Output the [X, Y] coordinate of the center of the cell containing the given text.  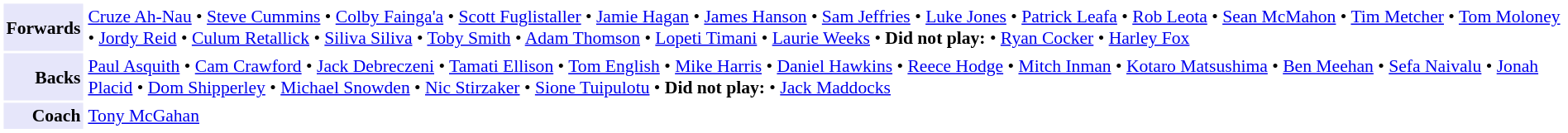
Coach [43, 116]
Backs [43, 76]
Forwards [43, 26]
Tony McGahan [825, 116]
